Scan for the cell matching the given text and deliver its [x, y] coordinate at center. 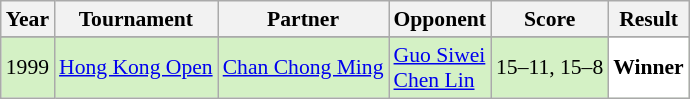
Score [550, 19]
15–11, 15–8 [550, 68]
Partner [304, 19]
Hong Kong Open [136, 68]
Year [28, 19]
Tournament [136, 19]
Result [648, 19]
Winner [648, 68]
Opponent [440, 19]
1999 [28, 68]
Chan Chong Ming [304, 68]
Guo Siwei Chen Lin [440, 68]
